Extract the [X, Y] coordinate from the center of the cell holding the provided text.  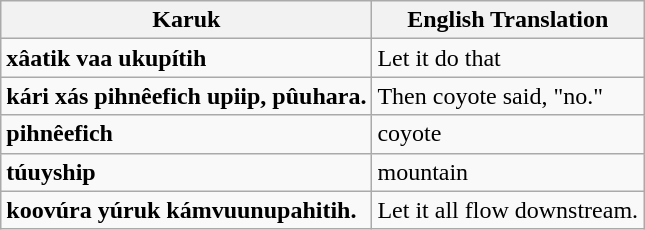
Karuk [186, 20]
English Translation [508, 20]
xâatik vaa ukupítih [186, 58]
túuyship [186, 172]
pihnêefich [186, 134]
Then coyote said, "no." [508, 96]
mountain [508, 172]
kári xás pihnêefich upiip, pûuhara. [186, 96]
coyote [508, 134]
koovúra yúruk kámvuunupahitih. [186, 210]
Let it do that [508, 58]
Let it all flow downstream. [508, 210]
